Locate the cell with the specified text and output its (x, y) center coordinate. 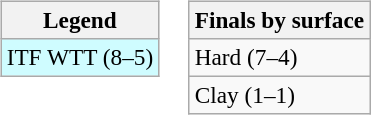
Clay (1–1) (279, 95)
Hard (7–4) (279, 57)
Legend (80, 20)
Finals by surface (279, 20)
ITF WTT (8–5) (80, 57)
